Provide the (X, Y) coordinate of the cell's center where the given text is located.  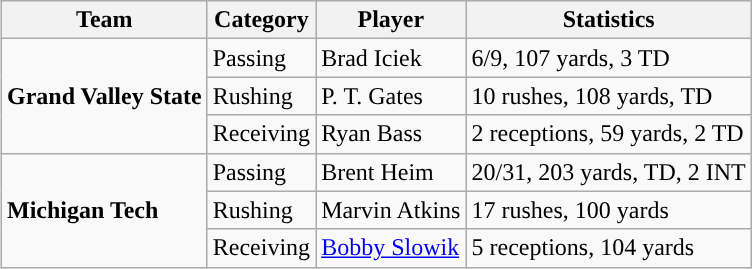
Player (391, 20)
5 receptions, 104 yards (608, 248)
Brad Iciek (391, 58)
10 rushes, 108 yards, TD (608, 96)
Category (261, 20)
20/31, 203 yards, TD, 2 INT (608, 172)
P. T. Gates (391, 96)
6/9, 107 yards, 3 TD (608, 58)
Ryan Bass (391, 134)
Marvin Atkins (391, 210)
Brent Heim (391, 172)
Grand Valley State (104, 96)
Michigan Tech (104, 210)
Bobby Slowik (391, 248)
2 receptions, 59 yards, 2 TD (608, 134)
Team (104, 20)
Statistics (608, 20)
17 rushes, 100 yards (608, 210)
